Locate the cell with the specified text and output its [x, y] center coordinate. 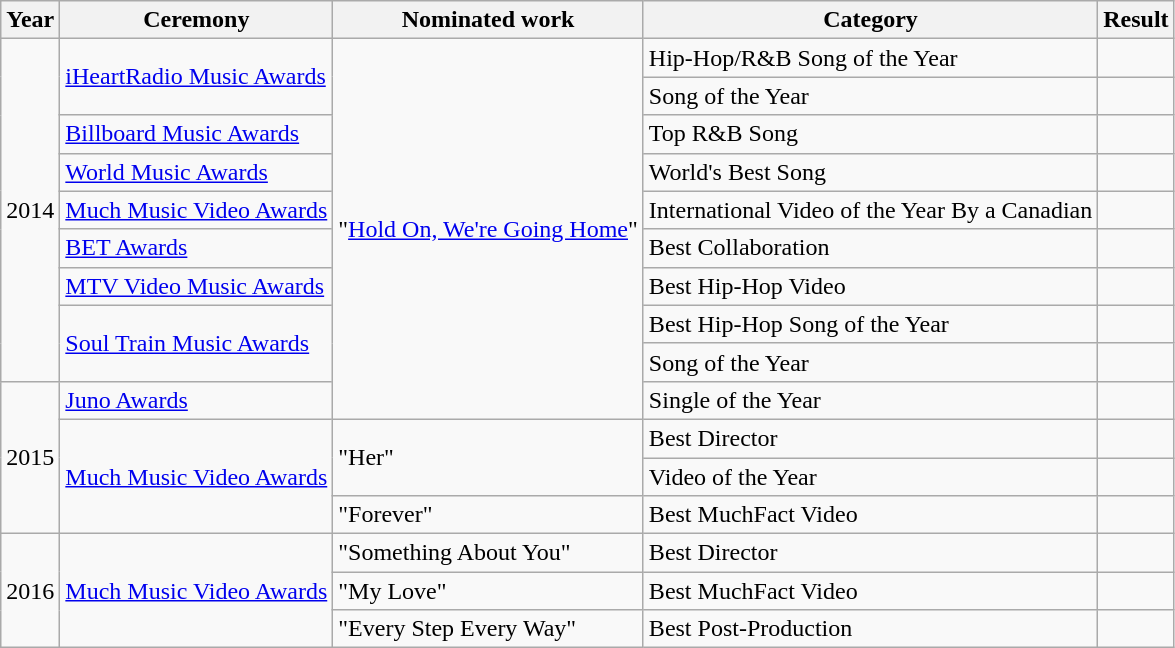
Nominated work [488, 20]
iHeartRadio Music Awards [196, 77]
Ceremony [196, 20]
Top R&B Song [870, 134]
Best Hip-Hop Song of the Year [870, 324]
Billboard Music Awards [196, 134]
"Her" [488, 457]
Result [1136, 20]
Soul Train Music Awards [196, 343]
"Forever" [488, 515]
"My Love" [488, 591]
International Video of the Year By a Canadian [870, 210]
"Hold On, We're Going Home" [488, 230]
"Every Step Every Way" [488, 629]
Hip-Hop/R&B Song of the Year [870, 58]
Best Hip-Hop Video [870, 286]
Best Collaboration [870, 248]
Best Post-Production [870, 629]
"Something About You" [488, 553]
Video of the Year [870, 477]
Single of the Year [870, 400]
2016 [30, 591]
BET Awards [196, 248]
Juno Awards [196, 400]
Category [870, 20]
MTV Video Music Awards [196, 286]
2014 [30, 210]
World's Best Song [870, 172]
World Music Awards [196, 172]
2015 [30, 457]
Year [30, 20]
